Search for the cell housing the specified text and yield its [X, Y] center coordinate. 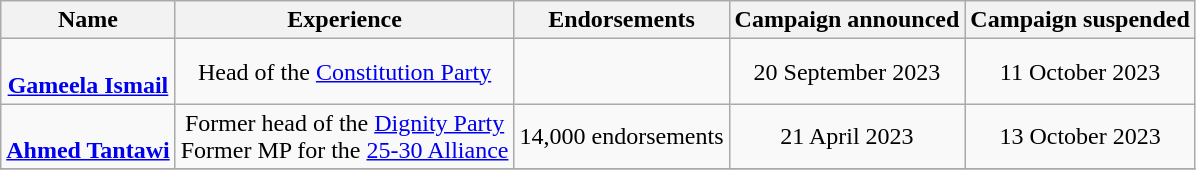
21 April 2023 [847, 136]
Campaign suspended [1080, 20]
Campaign announced [847, 20]
Experience [344, 20]
Head of the Constitution Party [344, 72]
13 October 2023 [1080, 136]
11 October 2023 [1080, 72]
Gameela Ismail [88, 72]
Former head of the Dignity PartyFormer MP for the 25-30 Alliance [344, 136]
Name [88, 20]
20 September 2023 [847, 72]
Ahmed Tantawi [88, 136]
14,000 endorsements [622, 136]
Endorsements [622, 20]
